Search for the cell housing the specified text and yield its [x, y] center coordinate. 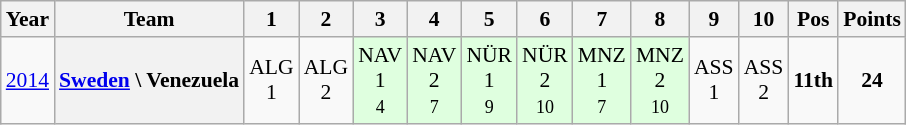
ASS2 [764, 80]
Points [872, 19]
NÜR210 [545, 80]
NAV14 [380, 80]
3 [380, 19]
Pos [813, 19]
MNZ210 [660, 80]
4 [434, 19]
5 [489, 19]
2014 [28, 80]
8 [660, 19]
10 [764, 19]
Year [28, 19]
NÜR19 [489, 80]
2 [326, 19]
NAV27 [434, 80]
11th [813, 80]
9 [714, 19]
7 [602, 19]
MNZ17 [602, 80]
1 [271, 19]
Team [149, 19]
ALG1 [271, 80]
Sweden \ Venezuela [149, 80]
ASS1 [714, 80]
6 [545, 19]
ALG2 [326, 80]
24 [872, 80]
